Find where the given text appears and provide that cell's center as [X, Y] coordinate. 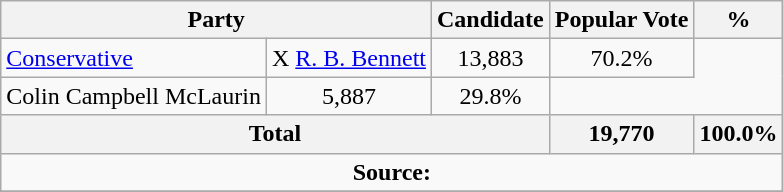
70.2% [622, 58]
Total [276, 134]
100.0% [738, 134]
13,883 [491, 58]
Colin Campbell McLaurin [134, 96]
Candidate [491, 20]
Source: [392, 172]
5,887 [348, 96]
19,770 [622, 134]
Party [216, 20]
Conservative [134, 58]
X R. B. Bennett [348, 58]
Popular Vote [622, 20]
29.8% [491, 96]
% [738, 20]
